Capture the cell that displays the provided text and extract its (x, y) central coordinate. 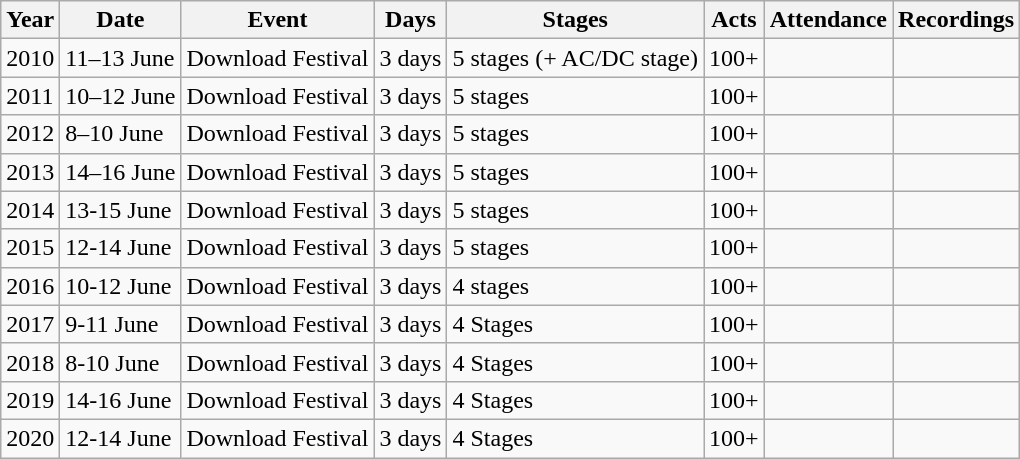
14-16 June (120, 400)
10–12 June (120, 96)
2012 (30, 134)
9-11 June (120, 324)
Recordings (956, 20)
Attendance (828, 20)
2016 (30, 286)
8-10 June (120, 362)
2019 (30, 400)
11–13 June (120, 58)
2020 (30, 438)
2013 (30, 172)
2014 (30, 210)
Acts (734, 20)
Days (410, 20)
4 stages (576, 286)
Date (120, 20)
10-12 June (120, 286)
2011 (30, 96)
2017 (30, 324)
14–16 June (120, 172)
Stages (576, 20)
2018 (30, 362)
8–10 June (120, 134)
Year (30, 20)
Event (278, 20)
2010 (30, 58)
2015 (30, 248)
13-15 June (120, 210)
5 stages (+ AC/DC stage) (576, 58)
